Detect which cell encompasses the target text, then output its [x, y] center coordinate. 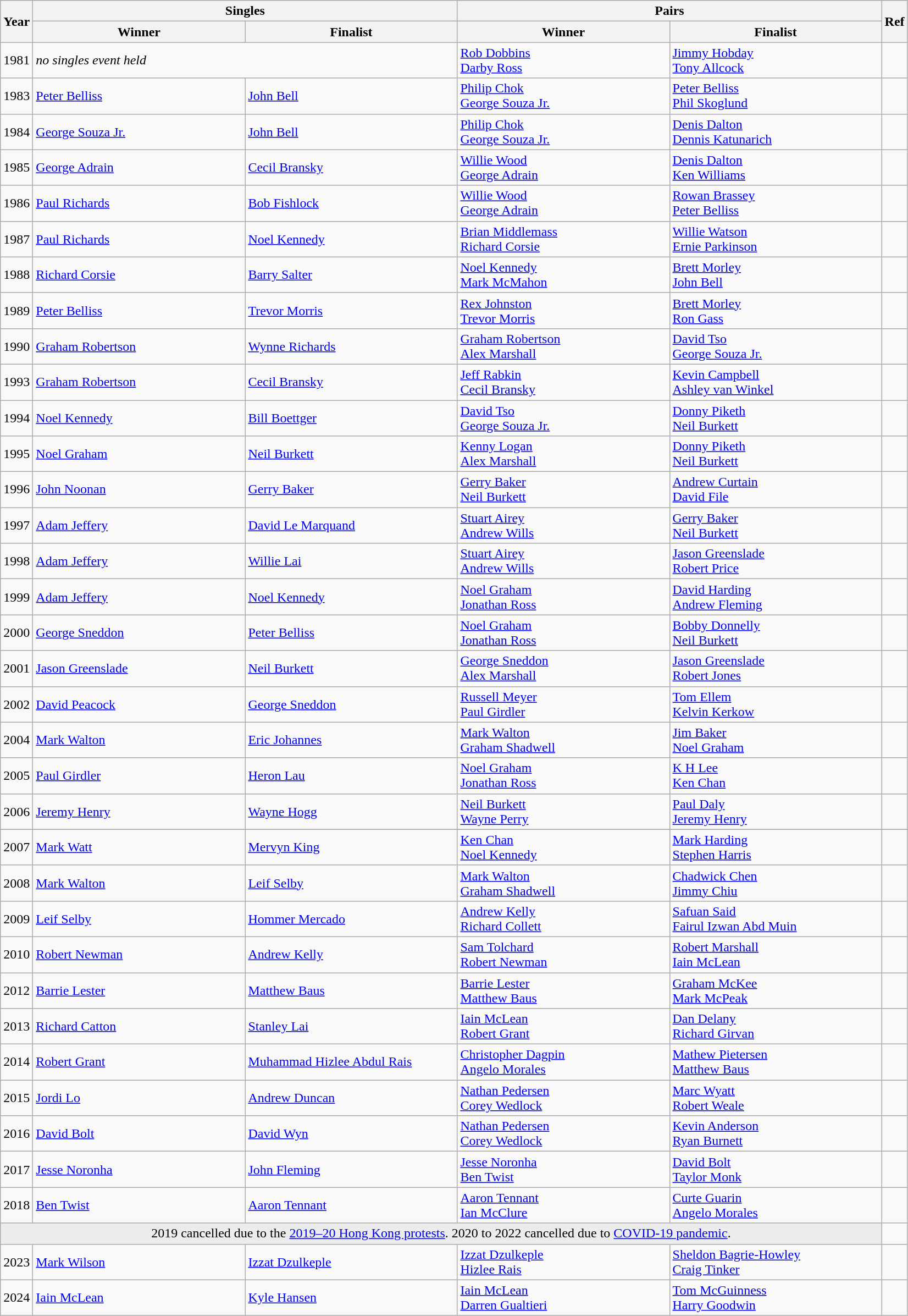
2008 [16, 883]
Willie Lai [351, 561]
George Souza Jr. [139, 132]
Robert Marshall Iain McLean [776, 955]
John Fleming [351, 1169]
2014 [16, 1062]
Jesse Noronha [139, 1169]
Barrie Lester Matthew Baus [563, 990]
Ref [895, 21]
Eric Johannes [351, 740]
1987 [16, 239]
Wayne Hogg [351, 812]
Stanley Lai [351, 1026]
1990 [16, 346]
K H Lee Ken Chan [776, 775]
1983 [16, 96]
David Le Marquand [351, 526]
Iain McLean Robert Grant [563, 1026]
Jason Greenslade [139, 669]
1985 [16, 167]
Mathew Pietersen Matthew Baus [776, 1062]
Tom Ellem Kelvin Kerkow [776, 704]
Richard Catton [139, 1026]
2024 [16, 1298]
Brian Middlemass Richard Corsie [563, 239]
Graham McKee Mark McPeak [776, 990]
2018 [16, 1205]
Denis Dalton Dennis Katunarich [776, 132]
Pairs [669, 11]
Curte Guarin Angelo Morales [776, 1205]
1981 [16, 60]
2017 [16, 1169]
Hommer Mercado [351, 918]
1986 [16, 203]
Izzat Dzulkeple [351, 1262]
1989 [16, 310]
David Bolt Taylor Monk [776, 1169]
2002 [16, 704]
Izzat Dzulkeple Hizlee Rais [563, 1262]
Matthew Baus [351, 990]
Bill Boettger [351, 418]
Rex Johnston Trevor Morris [563, 310]
Ken Chan Noel Kennedy [563, 847]
Sheldon Bagrie-Howley Craig Tinker [776, 1262]
Iain McLean Darren Gualtieri [563, 1298]
Marc Wyatt Robert Weale [776, 1098]
Robert Newman [139, 955]
Barry Salter [351, 275]
Kevin Anderson Ryan Burnett [776, 1134]
Gerry Baker [351, 489]
2012 [16, 990]
Denis Dalton Ken Williams [776, 167]
David Wyn [351, 1134]
1997 [16, 526]
Andrew Kelly Richard Collett [563, 918]
1996 [16, 489]
2016 [16, 1134]
1998 [16, 561]
Barrie Lester [139, 990]
Robert Grant [139, 1062]
Mark Wilson [139, 1262]
1995 [16, 454]
Andrew Kelly [351, 955]
Year [16, 21]
Kevin Campbell Ashley van Winkel [776, 382]
Kenny Logan Alex Marshall [563, 454]
Jason Greenslade Robert Jones [776, 669]
1994 [16, 418]
Sam Tolchard Robert Newman [563, 955]
Jason Greenslade Robert Price [776, 561]
Brett Morley John Bell [776, 275]
Rob Dobbins Darby Ross [563, 60]
2004 [16, 740]
Chadwick Chen Jimmy Chiu [776, 883]
Singles [245, 11]
Trevor Morris [351, 310]
David Harding Andrew Fleming [776, 597]
2010 [16, 955]
Bob Fishlock [351, 203]
2015 [16, 1098]
Andrew Duncan [351, 1098]
2009 [16, 918]
2023 [16, 1262]
2000 [16, 632]
1984 [16, 132]
Heron Lau [351, 775]
Graham Robertson Alex Marshall [563, 346]
Tom McGuinness Harry Goodwin [776, 1298]
Muhammad Hizlee Abdul Rais [351, 1062]
1988 [16, 275]
Rowan Brassey Peter Belliss [776, 203]
Jeff Rabkin Cecil Bransky [563, 382]
Noel Kennedy Mark McMahon [563, 275]
Jeremy Henry [139, 812]
Mervyn King [351, 847]
Peter Belliss Phil Skoglund [776, 96]
David Peacock [139, 704]
Jimmy Hobday Tony Allcock [776, 60]
Iain McLean [139, 1298]
Aaron Tennant [351, 1205]
John Noonan [139, 489]
Aaron Tennant Ian McClure [563, 1205]
2001 [16, 669]
Willie Watson Ernie Parkinson [776, 239]
2013 [16, 1026]
George Sneddon Alex Marshall [563, 669]
Paul Girdler [139, 775]
Christopher Dagpin Angelo Morales [563, 1062]
2007 [16, 847]
Andrew Curtain David File [776, 489]
Dan Delany Richard Girvan [776, 1026]
Ben Twist [139, 1205]
Jordi Lo [139, 1098]
Paul Daly Jeremy Henry [776, 812]
Richard Corsie [139, 275]
Russell Meyer Paul Girdler [563, 704]
2006 [16, 812]
George Adrain [139, 167]
Noel Graham [139, 454]
2005 [16, 775]
Jesse Noronha Ben Twist [563, 1169]
2019 cancelled due to the 2019–20 Hong Kong protests. 2020 to 2022 cancelled due to COVID-19 pandemic. [441, 1234]
Bobby Donnelly Neil Burkett [776, 632]
Jim Baker Noel Graham [776, 740]
Safuan Said Fairul Izwan Abd Muin [776, 918]
Mark Harding Stephen Harris [776, 847]
Mark Watt [139, 847]
1993 [16, 382]
Wynne Richards [351, 346]
David Bolt [139, 1134]
Brett Morley Ron Gass [776, 310]
Neil Burkett Wayne Perry [563, 812]
no singles event held [245, 60]
1999 [16, 597]
Kyle Hansen [351, 1298]
